Scan for the cell matching the given text and deliver its [x, y] coordinate at center. 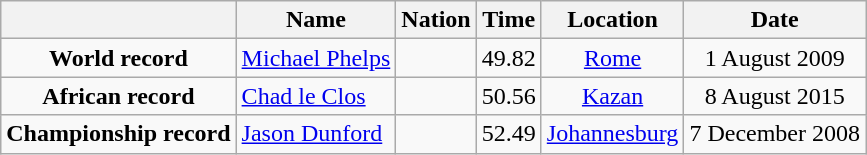
Nation [436, 20]
8 August 2015 [775, 96]
Date [775, 20]
Rome [612, 58]
52.49 [508, 134]
Kazan [612, 96]
7 December 2008 [775, 134]
Name [316, 20]
Chad le Clos [316, 96]
Johannesburg [612, 134]
50.56 [508, 96]
World record [118, 58]
49.82 [508, 58]
Time [508, 20]
Jason Dunford [316, 134]
Championship record [118, 134]
1 August 2009 [775, 58]
Location [612, 20]
African record [118, 96]
Michael Phelps [316, 58]
